Capture the cell that displays the provided text and extract its (X, Y) central coordinate. 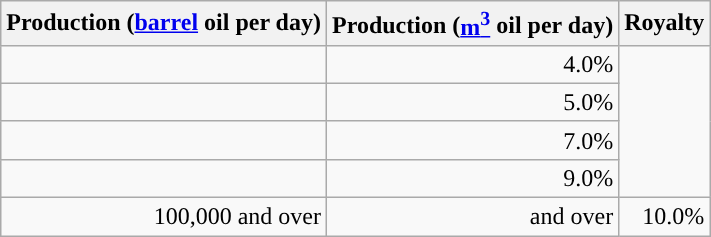
100,000 and over (164, 217)
and over (472, 217)
Royalty (664, 24)
10.0% (664, 217)
Production (m3 oil per day) (472, 24)
7.0% (472, 140)
9.0% (472, 178)
5.0% (472, 102)
Production (barrel oil per day) (164, 24)
4.0% (472, 64)
